Pinpoint the cell where the given text exists, returning its [X, Y] midpoint coordinate. 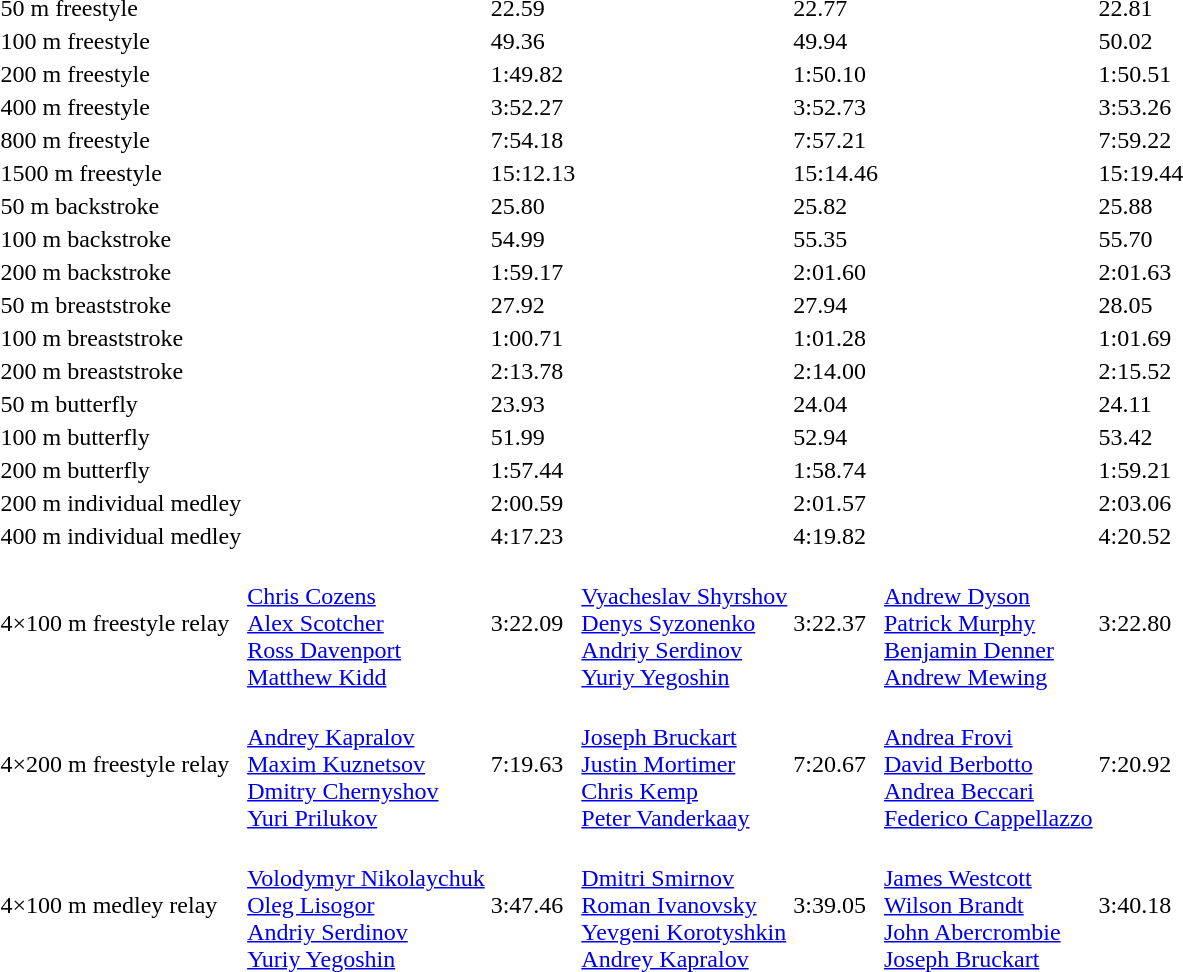
51.99 [533, 437]
1:57.44 [533, 470]
7:20.67 [836, 764]
3:22.37 [836, 623]
52.94 [836, 437]
4:17.23 [533, 536]
Chris CozensAlex ScotcherRoss DavenportMatthew Kidd [366, 623]
7:57.21 [836, 140]
49.94 [836, 41]
2:01.57 [836, 503]
7:19.63 [533, 764]
4:19.82 [836, 536]
49.36 [533, 41]
3:52.27 [533, 107]
1:49.82 [533, 74]
1:58.74 [836, 470]
1:50.10 [836, 74]
1:00.71 [533, 338]
15:14.46 [836, 173]
Joseph BruckartJustin MortimerChris KempPeter Vanderkaay [684, 764]
1:01.28 [836, 338]
2:13.78 [533, 371]
Andrey KapralovMaxim KuznetsovDmitry ChernyshovYuri Prilukov [366, 764]
Andrew DysonPatrick MurphyBenjamin DennerAndrew Mewing [988, 623]
7:54.18 [533, 140]
23.93 [533, 404]
54.99 [533, 239]
Vyacheslav ShyrshovDenys SyzonenkoAndriy SerdinovYuriy Yegoshin [684, 623]
15:12.13 [533, 173]
27.92 [533, 305]
2:01.60 [836, 272]
Andrea FroviDavid BerbottoAndrea BeccariFederico Cappellazzo [988, 764]
1:59.17 [533, 272]
3:22.09 [533, 623]
27.94 [836, 305]
3:52.73 [836, 107]
2:14.00 [836, 371]
24.04 [836, 404]
2:00.59 [533, 503]
25.80 [533, 206]
25.82 [836, 206]
55.35 [836, 239]
